Return the (x, y) coordinate for the center point of the cell that contains the specified text.  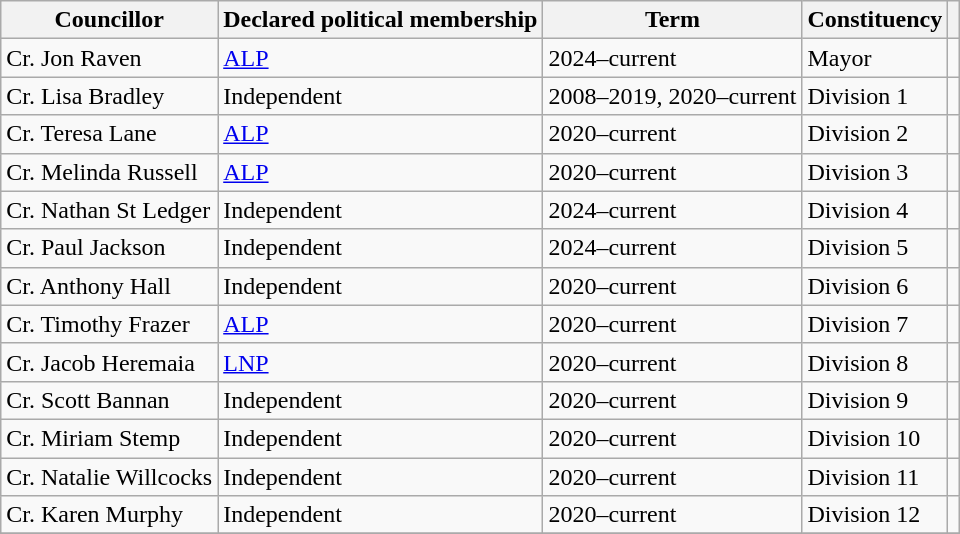
2008–2019, 2020–current (672, 96)
Division 7 (875, 324)
Division 5 (875, 248)
Cr. Natalie Willcocks (110, 477)
Constituency (875, 20)
Cr. Teresa Lane (110, 134)
Division 2 (875, 134)
Cr. Scott Bannan (110, 400)
Term (672, 20)
Division 1 (875, 96)
Cr. Nathan St Ledger (110, 210)
Cr. Miriam Stemp (110, 438)
Division 3 (875, 172)
Councillor (110, 20)
Cr. Anthony Hall (110, 286)
Division 8 (875, 362)
Cr. Paul Jackson (110, 248)
Division 10 (875, 438)
Mayor (875, 58)
LNP (380, 362)
Cr. Jon Raven (110, 58)
Cr. Timothy Frazer (110, 324)
Declared political membership (380, 20)
Cr. Lisa Bradley (110, 96)
Cr. Karen Murphy (110, 515)
Division 11 (875, 477)
Division 4 (875, 210)
Division 12 (875, 515)
Division 6 (875, 286)
Cr. Melinda Russell (110, 172)
Cr. Jacob Heremaia (110, 362)
Division 9 (875, 400)
